Identify which cell holds the provided text, then report its [x, y] central coordinate. 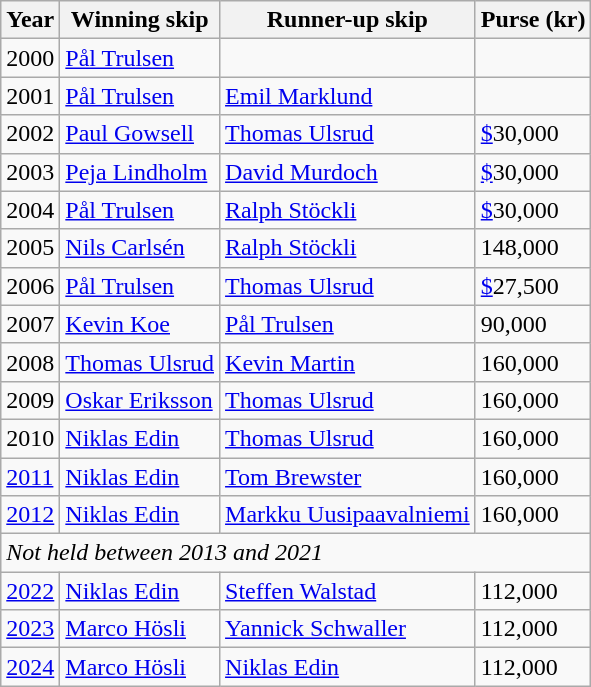
2000 [30, 58]
2023 [30, 629]
Winning skip [140, 20]
2009 [30, 400]
148,000 [533, 248]
Steffen Walstad [348, 591]
Kevin Koe [140, 324]
Yannick Schwaller [348, 629]
2012 [30, 515]
2010 [30, 438]
Year [30, 20]
Oskar Eriksson [140, 400]
90,000 [533, 324]
Purse (kr) [533, 20]
2001 [30, 96]
2004 [30, 210]
2007 [30, 324]
2011 [30, 477]
2002 [30, 134]
Peja Lindholm [140, 172]
2005 [30, 248]
$27,500 [533, 286]
Not held between 2013 and 2021 [296, 553]
Nils Carlsén [140, 248]
2008 [30, 362]
Kevin Martin [348, 362]
2003 [30, 172]
Runner-up skip [348, 20]
2024 [30, 667]
Paul Gowsell [140, 134]
2022 [30, 591]
David Murdoch [348, 172]
2006 [30, 286]
Tom Brewster [348, 477]
Emil Marklund [348, 96]
Markku Uusipaavalniemi [348, 515]
